Pinpoint the cell where the given text exists, returning its (X, Y) midpoint coordinate. 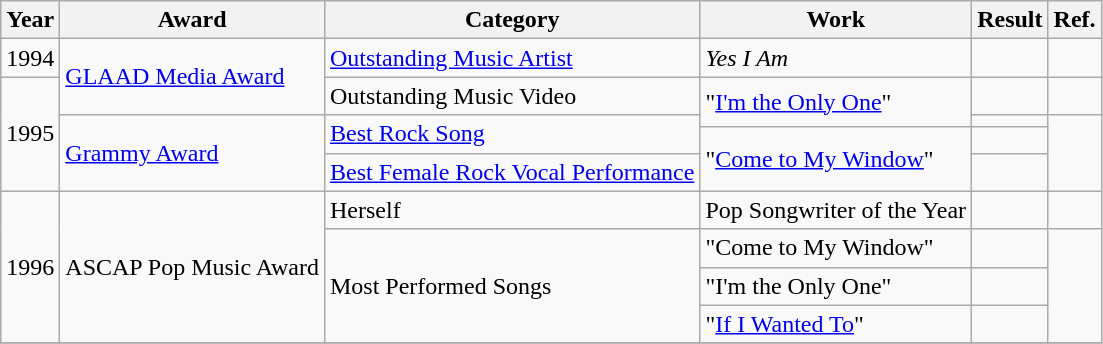
Year (30, 20)
ASCAP Pop Music Award (192, 267)
Outstanding Music Video (512, 96)
Category (512, 20)
Pop Songwriter of the Year (836, 210)
"If I Wanted To" (836, 324)
1995 (30, 134)
Herself (512, 210)
Work (836, 20)
Ref. (1074, 20)
Most Performed Songs (512, 286)
Best Female Rock Vocal Performance (512, 172)
Grammy Award (192, 153)
Best Rock Song (512, 134)
Outstanding Music Artist (512, 58)
Result (1010, 20)
GLAAD Media Award (192, 77)
1996 (30, 267)
Yes I Am (836, 58)
Award (192, 20)
1994 (30, 58)
